Locate the cell with the specified text and output its [x, y] center coordinate. 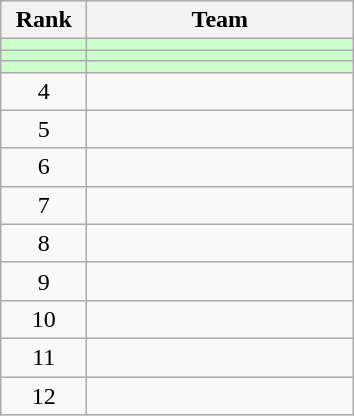
6 [44, 167]
5 [44, 129]
7 [44, 205]
9 [44, 281]
8 [44, 243]
12 [44, 395]
10 [44, 319]
Team [220, 20]
4 [44, 91]
Rank [44, 20]
11 [44, 357]
